Return the [x, y] coordinate for the center point of the cell that contains the specified text.  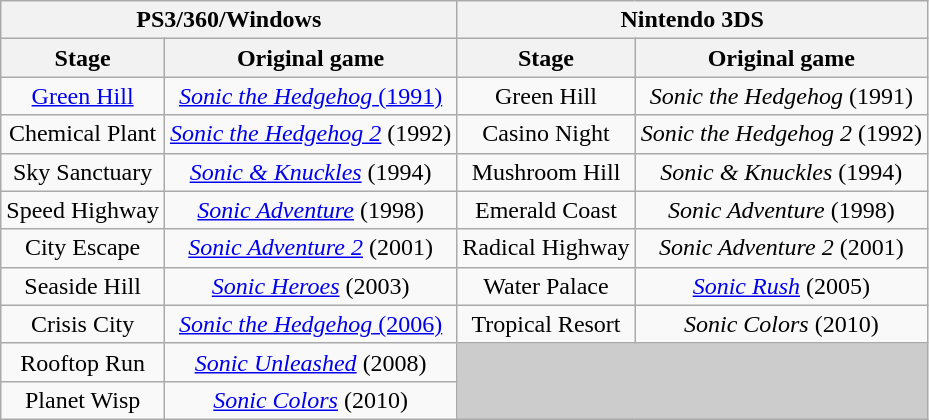
Sky Sanctuary [83, 172]
Tropical Resort [546, 324]
Water Palace [546, 286]
Sonic Unleashed (2008) [310, 362]
Sonic the Hedgehog (2006) [310, 324]
Chemical Plant [83, 134]
Sonic Rush (2005) [781, 286]
Crisis City [83, 324]
Rooftop Run [83, 362]
Sonic Heroes (2003) [310, 286]
Mushroom Hill [546, 172]
Emerald Coast [546, 210]
Nintendo 3DS [692, 20]
PS3/360/Windows [229, 20]
Seaside Hill [83, 286]
Planet Wisp [83, 400]
Speed Highway [83, 210]
City Escape [83, 248]
Radical Highway [546, 248]
Casino Night [546, 134]
